Scan for the cell matching the given text and deliver its (X, Y) coordinate at center. 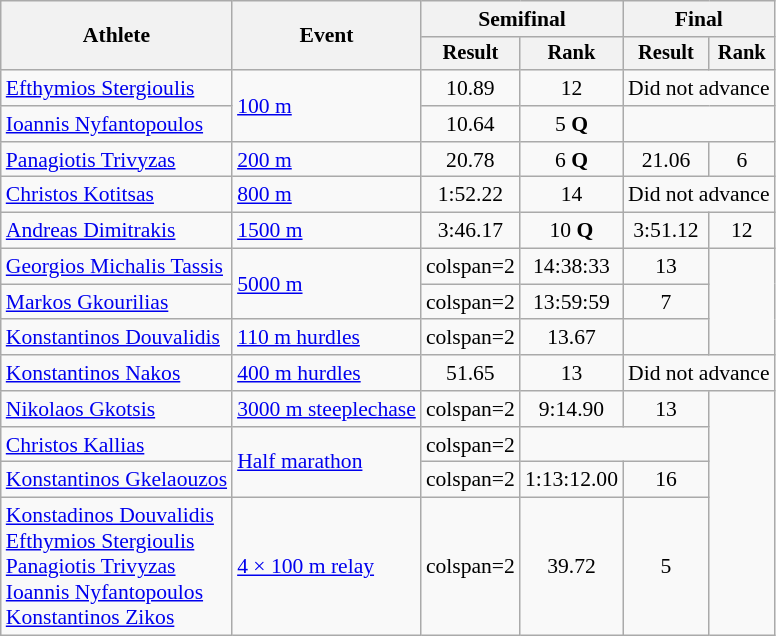
10.89 (470, 88)
6 (742, 160)
13:59:59 (572, 302)
800 m (326, 195)
1:52.22 (470, 195)
13.67 (572, 338)
Markos Gkourilias (116, 302)
14 (572, 195)
200 m (326, 160)
Event (326, 36)
1:13:12.00 (572, 480)
Ioannis Nyfantopoulos (116, 124)
6 Q (572, 160)
Konstadinos DouvalidisEfthymios StergioulisPanagiotis TrivyzasIoannis NyfantopoulosKonstantinos Zikos (116, 567)
Andreas Dimitrakis (116, 231)
5 Q (572, 124)
Half marathon (326, 462)
16 (666, 480)
21.06 (666, 160)
Konstantinos Nakos (116, 373)
20.78 (470, 160)
Efthymios Stergioulis (116, 88)
10.64 (470, 124)
4 × 100 m relay (326, 567)
1500 m (326, 231)
3000 m steeplechase (326, 409)
5 (666, 567)
3:46.17 (470, 231)
Konstantinos Douvalidis (116, 338)
Final (699, 19)
400 m hurdles (326, 373)
9:14.90 (572, 409)
10 Q (572, 231)
100 m (326, 106)
51.65 (470, 373)
Panagiotis Trivyzas (116, 160)
3:51.12 (666, 231)
Athlete (116, 36)
Christos Kotitsas (116, 195)
14:38:33 (572, 267)
39.72 (572, 567)
Georgios Michalis Tassis (116, 267)
110 m hurdles (326, 338)
5000 m (326, 284)
Semifinal (522, 19)
7 (666, 302)
Nikolaos Gkotsis (116, 409)
Konstantinos Gkelaouzos (116, 480)
Christos Kallias (116, 445)
